Determine the (x, y) coordinate at the center of the cell enclosing the given text.  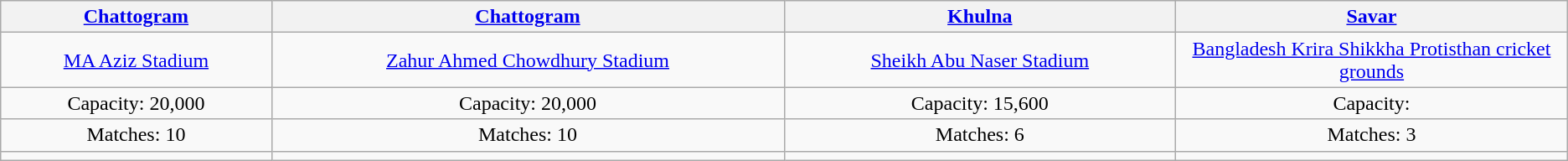
Sheikh Abu Naser Stadium (980, 60)
Savar (1372, 17)
Zahur Ahmed Chowdhury Stadium (528, 60)
Khulna (980, 17)
Capacity: 15,600 (980, 103)
Matches: 6 (980, 135)
MA Aziz Stadium (136, 60)
Bangladesh Krira Shikkha Protisthan cricket grounds (1372, 60)
Capacity: (1372, 103)
Matches: 3 (1372, 135)
